Provide the (x, y) coordinate of the cell's center where the given text is located.  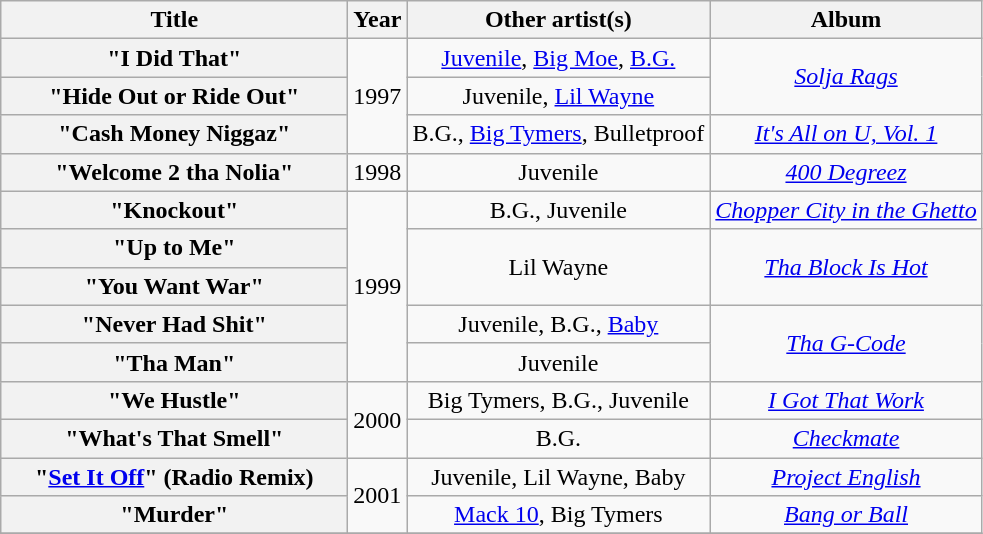
1998 (378, 172)
"I Did That" (174, 58)
1997 (378, 96)
Big Tymers, B.G., Juvenile (558, 400)
Bang or Ball (846, 515)
"Cash Money Niggaz" (174, 134)
"Hide Out or Ride Out" (174, 96)
Title (174, 20)
Juvenile, Lil Wayne (558, 96)
2000 (378, 419)
I Got That Work (846, 400)
B.G., Big Tymers, Bulletproof (558, 134)
Album (846, 20)
"You Want War" (174, 286)
Mack 10, Big Tymers (558, 515)
Tha Block Is Hot (846, 267)
B.G. (558, 438)
2001 (378, 496)
400 Degreez (846, 172)
Juvenile, B.G., Baby (558, 324)
B.G., Juvenile (558, 210)
Solja Rags (846, 77)
"We Hustle" (174, 400)
Chopper City in the Ghetto (846, 210)
"Welcome 2 tha Nolia" (174, 172)
1999 (378, 286)
"Knockout" (174, 210)
Lil Wayne (558, 267)
Tha G-Code (846, 343)
Checkmate (846, 438)
Other artist(s) (558, 20)
"Never Had Shit" (174, 324)
"Set It Off" (Radio Remix) (174, 477)
It's All on U, Vol. 1 (846, 134)
Juvenile, Big Moe, B.G. (558, 58)
"Tha Man" (174, 362)
Juvenile, Lil Wayne, Baby (558, 477)
"What's That Smell" (174, 438)
"Murder" (174, 515)
Project English (846, 477)
Year (378, 20)
"Up to Me" (174, 248)
